Provide the (X, Y) coordinate of the cell's center where the given text is located.  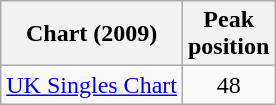
UK Singles Chart (92, 85)
Chart (2009) (92, 34)
48 (228, 85)
Peakposition (228, 34)
